Locate the cell with the specified text and output its (X, Y) center coordinate. 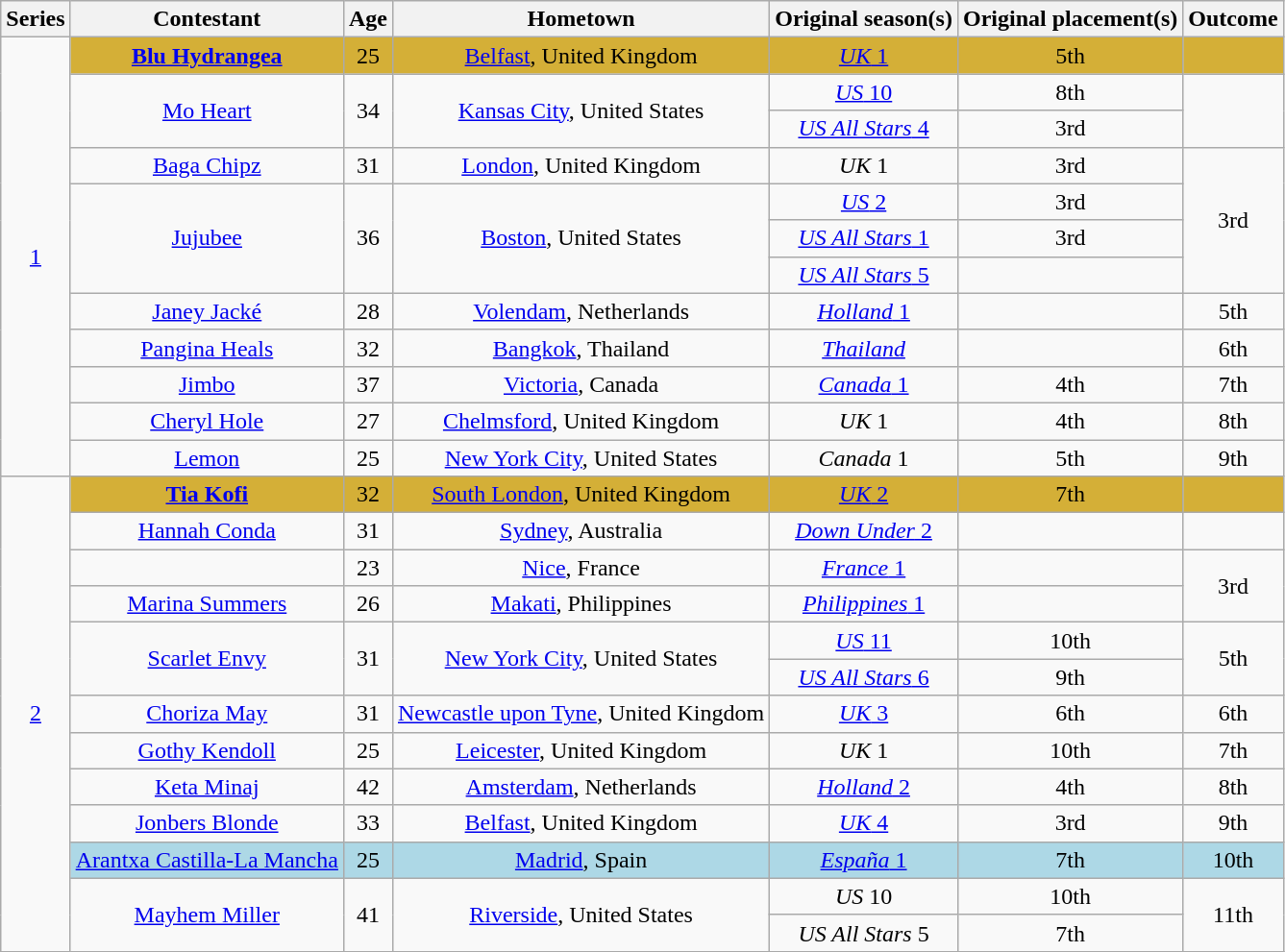
34 (367, 110)
Original placement(s) (1070, 19)
Cheryl Hole (207, 421)
Arantxa Castilla-La Mancha (207, 860)
South London, United Kingdom (581, 495)
Chelmsford, United Kingdom (581, 421)
1 (36, 257)
UK 3 (864, 714)
37 (367, 384)
28 (367, 311)
Riverside, United States (581, 915)
Holland 1 (864, 311)
Baga Chipz (207, 165)
Contestant (207, 19)
Scarlet Envy (207, 659)
Original season(s) (864, 19)
Newcastle upon Tyne, United Kingdom (581, 714)
Amsterdam, Netherlands (581, 787)
Madrid, Spain (581, 860)
Age (367, 19)
33 (367, 823)
Keta Minaj (207, 787)
Mo Heart (207, 110)
España 1 (864, 860)
US All Stars 6 (864, 677)
11th (1233, 915)
Bangkok, Thailand (581, 348)
Leicester, United Kingdom (581, 750)
UK 4 (864, 823)
Jonbers Blonde (207, 823)
US 11 (864, 641)
Hannah Conda (207, 531)
Marina Summers (207, 604)
2 (36, 715)
Gothy Kendoll (207, 750)
Sydney, Australia (581, 531)
26 (367, 604)
23 (367, 568)
France 1 (864, 568)
27 (367, 421)
41 (367, 915)
Makati, Philippines (581, 604)
Lemon (207, 458)
Hometown (581, 19)
Jujubee (207, 238)
Down Under 2 (864, 531)
Blu Hydrangea (207, 56)
US 2 (864, 202)
Nice, France (581, 568)
36 (367, 238)
Series (36, 19)
Janey Jacké (207, 311)
Holland 2 (864, 787)
Boston, United States (581, 238)
Kansas City, United States (581, 110)
42 (367, 787)
Thailand (864, 348)
London, United Kingdom (581, 165)
Victoria, Canada (581, 384)
US All Stars 1 (864, 238)
Choriza May (207, 714)
Philippines 1 (864, 604)
Tia Kofi (207, 495)
Volendam, Netherlands (581, 311)
Outcome (1233, 19)
UK 2 (864, 495)
US All Stars 4 (864, 129)
Pangina Heals (207, 348)
Jimbo (207, 384)
Mayhem Miller (207, 915)
